Provide the (x, y) coordinate of the cell's center where the given text is located.  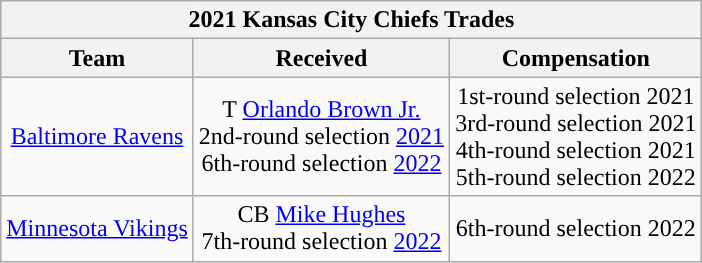
2021 Kansas City Chiefs Trades (352, 20)
CB Mike Hughes7th-round selection 2022 (321, 228)
1st-round selection 20213rd-round selection 20214th-round selection 20215th-round selection 2022 (576, 136)
Minnesota Vikings (98, 228)
Baltimore Ravens (98, 136)
Team (98, 58)
T Orlando Brown Jr.2nd-round selection 20216th-round selection 2022 (321, 136)
Compensation (576, 58)
6th-round selection 2022 (576, 228)
Received (321, 58)
